Output the (X, Y) coordinate of the center of the cell containing the given text.  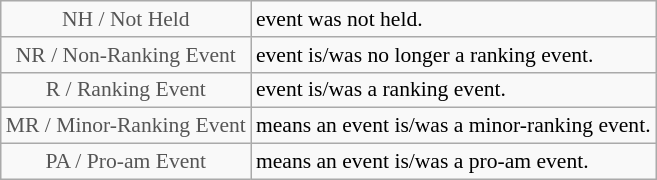
event was not held. (454, 19)
NR / Non-Ranking Event (126, 55)
event is/was a ranking event. (454, 90)
means an event is/was a pro-am event. (454, 162)
NH / Not Held (126, 19)
PA / Pro-am Event (126, 162)
R / Ranking Event (126, 90)
MR / Minor-Ranking Event (126, 126)
means an event is/was a minor-ranking event. (454, 126)
event is/was no longer a ranking event. (454, 55)
